Locate the cell with the specified text and output its [x, y] center coordinate. 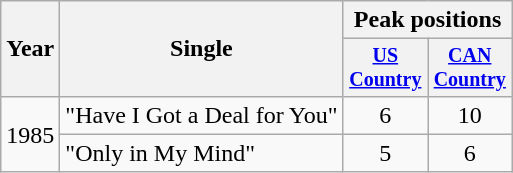
Year [30, 49]
"Have I Got a Deal for You" [202, 115]
CAN Country [470, 68]
1985 [30, 134]
5 [385, 153]
Peak positions [428, 20]
Single [202, 49]
US Country [385, 68]
10 [470, 115]
"Only in My Mind" [202, 153]
